Pinpoint the cell where the given text exists, returning its (X, Y) midpoint coordinate. 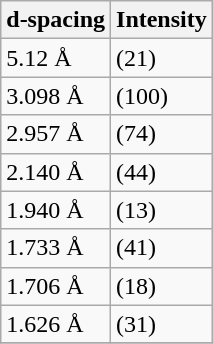
2.140 Å (56, 172)
(41) (162, 248)
(31) (162, 324)
(18) (162, 286)
(74) (162, 134)
3.098 Å (56, 96)
1.706 Å (56, 286)
(44) (162, 172)
(21) (162, 58)
5.12 Å (56, 58)
d-spacing (56, 20)
1.733 Å (56, 248)
Intensity (162, 20)
(13) (162, 210)
1.626 Å (56, 324)
1.940 Å (56, 210)
2.957 Å (56, 134)
(100) (162, 96)
